Determine the (x, y) coordinate at the center of the cell enclosing the given text.  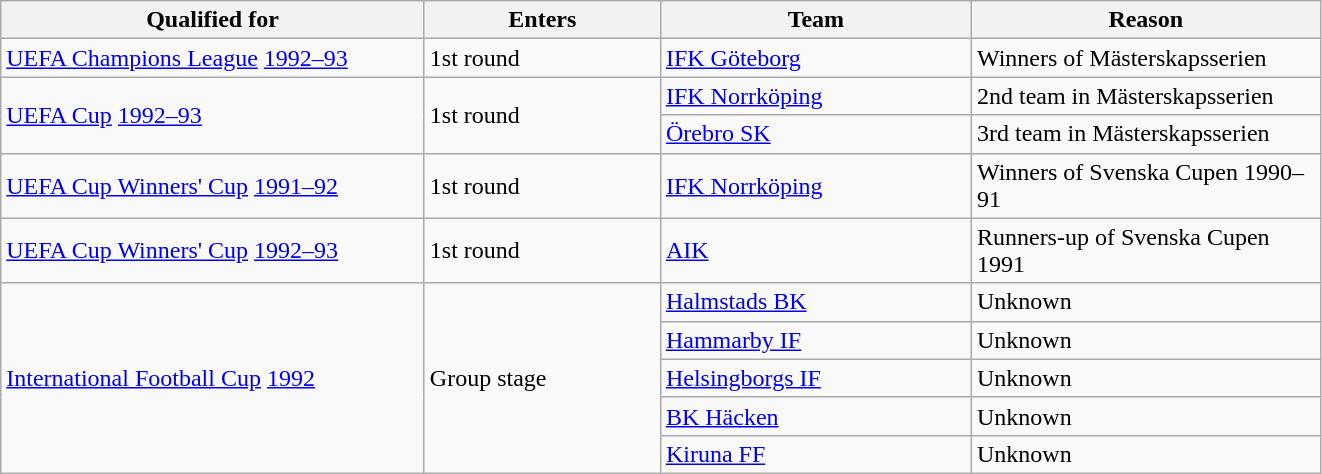
Winners of Mästerskapsserien (1146, 58)
Team (816, 20)
Halmstads BK (816, 302)
Enters (542, 20)
IFK Göteborg (816, 58)
UEFA Champions League 1992–93 (213, 58)
UEFA Cup Winners' Cup 1992–93 (213, 250)
Hammarby IF (816, 340)
Qualified for (213, 20)
UEFA Cup 1992–93 (213, 115)
2nd team in Mästerskapsserien (1146, 96)
Helsingborgs IF (816, 378)
International Football Cup 1992 (213, 378)
3rd team in Mästerskapsserien (1146, 134)
Kiruna FF (816, 454)
Örebro SK (816, 134)
Reason (1146, 20)
AIK (816, 250)
Runners-up of Svenska Cupen 1991 (1146, 250)
Group stage (542, 378)
Winners of Svenska Cupen 1990–91 (1146, 186)
UEFA Cup Winners' Cup 1991–92 (213, 186)
BK Häcken (816, 416)
